Find where the given text appears and provide that cell's center as [x, y] coordinate. 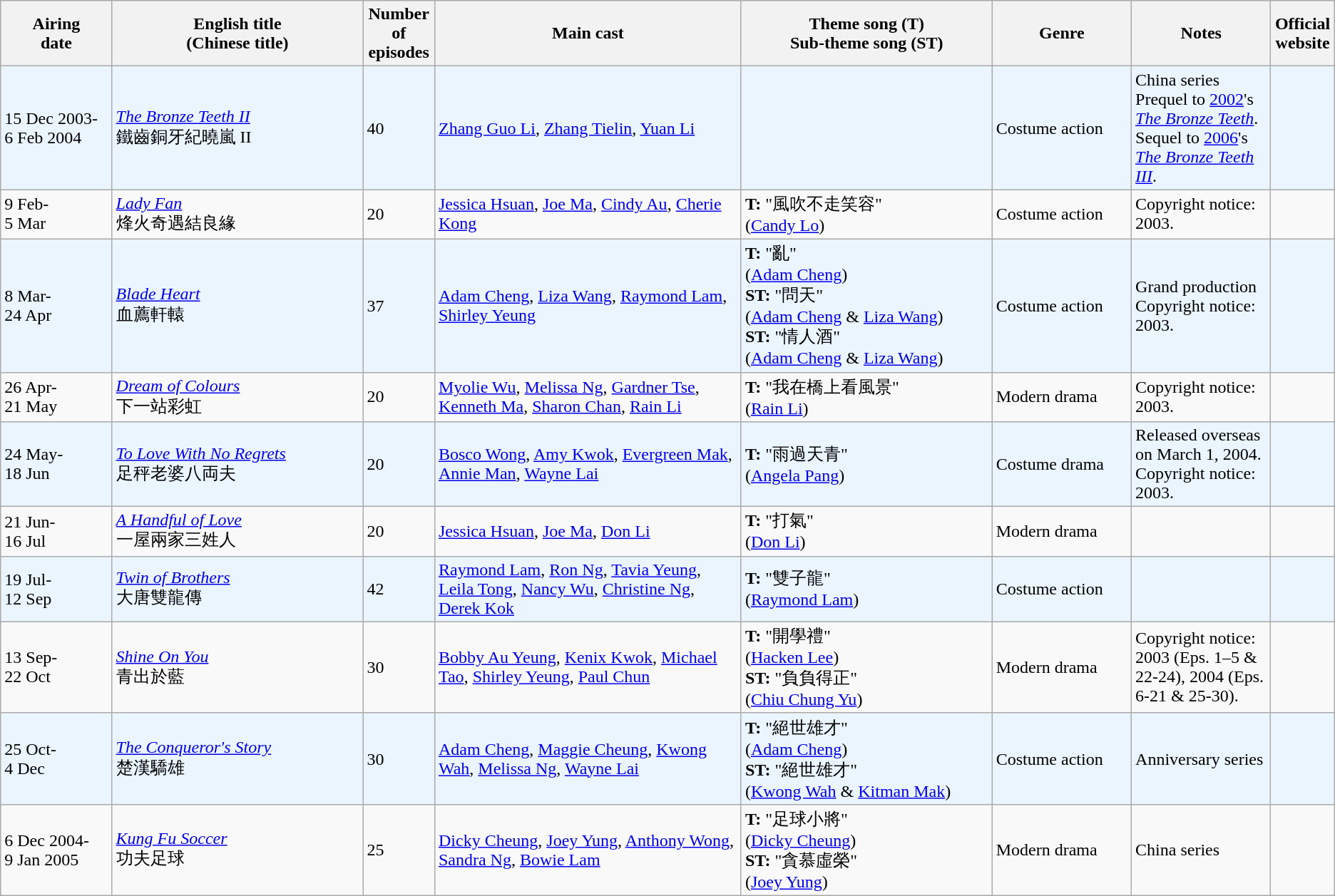
The Bronze Teeth II 鐵齒銅牙紀曉嵐 II [237, 128]
T: "風吹不走笑容" (Candy Lo) [866, 215]
9 Feb-5 Mar [56, 215]
Copyright notice: 2003 (Eps. 1–5 & 22-24), 2004 (Eps. 6-21 & 25-30). [1201, 667]
T: "雙子龍" (Raymond Lam) [866, 589]
China series Prequel to 2002's The Bronze Teeth. Sequel to 2006's The Bronze Teeth III. [1201, 128]
Costume drama [1061, 465]
Raymond Lam, Ron Ng, Tavia Yeung, Leila Tong, Nancy Wu, Christine Ng, Derek Kok [588, 589]
T: "雨過天青" (Angela Pang) [866, 465]
Anniversary series [1201, 758]
24 May-18 Jun [56, 465]
Bobby Au Yeung, Kenix Kwok, Michael Tao, Shirley Yeung, Paul Chun [588, 667]
42 [399, 589]
Airingdate [56, 34]
Adam Cheng, Liza Wang, Raymond Lam, Shirley Yeung [588, 305]
China series [1201, 850]
40 [399, 128]
English title (Chinese title) [237, 34]
Lady Fan 烽火奇遇結良緣 [237, 215]
A Handful of Love 一屋兩家三姓人 [237, 532]
T: "絕世雄才" (Adam Cheng) ST: "絕世雄才" (Kwong Wah & Kitman Mak) [866, 758]
Theme song (T) Sub-theme song (ST) [866, 34]
25 Oct-4 Dec [56, 758]
T: "足球小將" (Dicky Cheung) ST: "貪慕虛榮" (Joey Yung) [866, 850]
T: "我在橋上看風景" (Rain Li) [866, 397]
Genre [1061, 34]
19 Jul-12 Sep [56, 589]
T: "開學禮" (Hacken Lee) ST: "負負得正" (Chiu Chung Yu) [866, 667]
13 Sep-22 Oct [56, 667]
Dicky Cheung, Joey Yung, Anthony Wong, Sandra Ng, Bowie Lam [588, 850]
Main cast [588, 34]
To Love With No Regrets 足秤老婆八両夫 [237, 465]
37 [399, 305]
The Conqueror's Story 楚漢驕雄 [237, 758]
Zhang Guo Li, Zhang Tielin, Yuan Li [588, 128]
Jessica Hsuan, Joe Ma, Cindy Au, Cherie Kong [588, 215]
21 Jun-16 Jul [56, 532]
8 Mar-24 Apr [56, 305]
Number of episodes [399, 34]
T: "打氣" (Don Li) [866, 532]
Bosco Wong, Amy Kwok, Evergreen Mak, Annie Man, Wayne Lai [588, 465]
Official website [1302, 34]
Notes [1201, 34]
26 Apr-21 May [56, 397]
Grand production Copyright notice: 2003. [1201, 305]
T: "亂" (Adam Cheng) ST: "問天" (Adam Cheng & Liza Wang) ST: "情人酒" (Adam Cheng & Liza Wang) [866, 305]
Dream of Colours 下一站彩虹 [237, 397]
Twin of Brothers 大唐雙龍傳 [237, 589]
Shine On You 青出於藍 [237, 667]
Myolie Wu, Melissa Ng, Gardner Tse, Kenneth Ma, Sharon Chan, Rain Li [588, 397]
6 Dec 2004-9 Jan 2005 [56, 850]
Kung Fu Soccer 功夫足球 [237, 850]
Jessica Hsuan, Joe Ma, Don Li [588, 532]
25 [399, 850]
Blade Heart 血薦軒轅 [237, 305]
15 Dec 2003-6 Feb 2004 [56, 128]
Adam Cheng, Maggie Cheung, Kwong Wah, Melissa Ng, Wayne Lai [588, 758]
Released overseas on March 1, 2004. Copyright notice: 2003. [1201, 465]
